For the text-containing cell, return its midpoint in [X, Y] coordinate format. 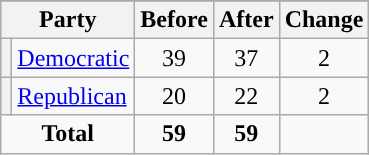
37 [246, 58]
20 [174, 96]
39 [174, 58]
Democratic [74, 58]
Total [68, 134]
Republican [74, 96]
After [246, 20]
Party [68, 20]
22 [246, 96]
Before [174, 20]
Change [324, 20]
